Locate the cell with the specified text and output its (x, y) center coordinate. 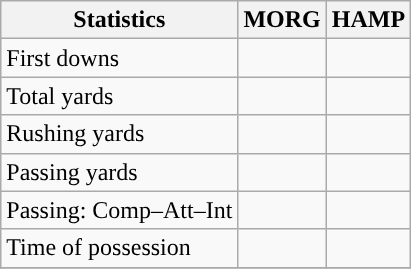
First downs (120, 58)
Rushing yards (120, 134)
Total yards (120, 96)
Passing yards (120, 172)
Time of possession (120, 248)
Statistics (120, 20)
HAMP (368, 20)
Passing: Comp–Att–Int (120, 210)
MORG (282, 20)
